Find where the given text appears and provide that cell's center as (X, Y) coordinate. 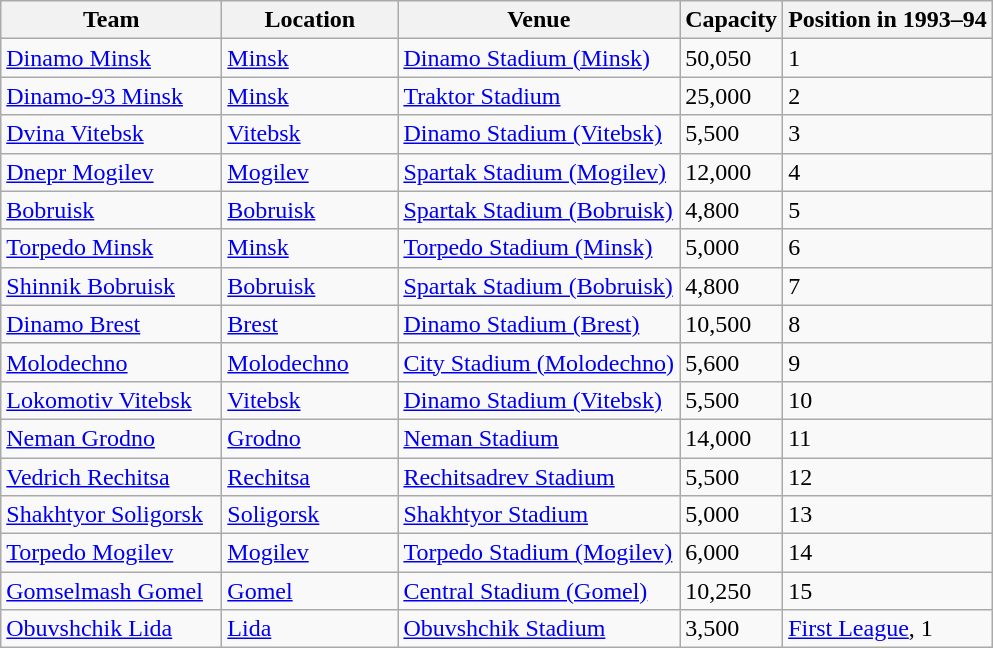
Dvina Vitebsk (112, 134)
Torpedo Stadium (Minsk) (539, 248)
1 (888, 58)
Lokomotiv Vitebsk (112, 400)
Team (112, 20)
Location (310, 20)
Gomselmash Gomel (112, 591)
Torpedo Minsk (112, 248)
Rechitsa (310, 477)
15 (888, 591)
10,250 (732, 591)
Neman Grodno (112, 438)
3,500 (732, 629)
Shinnik Bobruisk (112, 286)
Central Stadium (Gomel) (539, 591)
Neman Stadium (539, 438)
Gomel (310, 591)
3 (888, 134)
11 (888, 438)
Dinamo-93 Minsk (112, 96)
Brest (310, 324)
10 (888, 400)
Dinamo Brest (112, 324)
Grodno (310, 438)
6,000 (732, 553)
Torpedo Stadium (Mogilev) (539, 553)
10,500 (732, 324)
25,000 (732, 96)
Vedrich Rechitsa (112, 477)
Obuvshchik Lida (112, 629)
12 (888, 477)
Shakhtyor Stadium (539, 515)
5,600 (732, 362)
50,050 (732, 58)
8 (888, 324)
Obuvshchik Stadium (539, 629)
Spartak Stadium (Mogilev) (539, 172)
13 (888, 515)
9 (888, 362)
7 (888, 286)
Dnepr Mogilev (112, 172)
4 (888, 172)
Lida (310, 629)
Dinamo Stadium (Minsk) (539, 58)
14 (888, 553)
First League, 1 (888, 629)
Rechitsadrev Stadium (539, 477)
Dinamo Minsk (112, 58)
Shakhtyor Soligorsk (112, 515)
2 (888, 96)
City Stadium (Molodechno) (539, 362)
Soligorsk (310, 515)
Torpedo Mogilev (112, 553)
Position in 1993–94 (888, 20)
Dinamo Stadium (Brest) (539, 324)
Capacity (732, 20)
Venue (539, 20)
5 (888, 210)
14,000 (732, 438)
6 (888, 248)
12,000 (732, 172)
Traktor Stadium (539, 96)
